Extract the (X, Y) coordinate from the center of the cell holding the provided text.  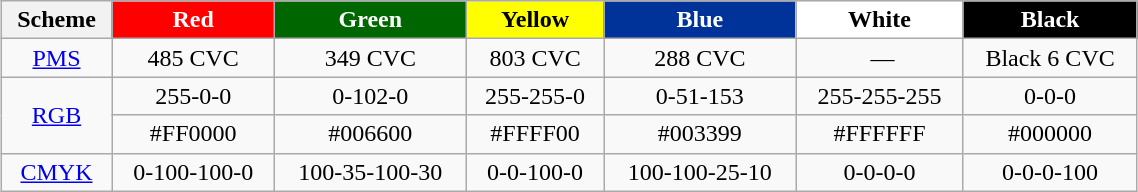
CMYK (56, 172)
#003399 (700, 134)
#FF0000 (193, 134)
Black (1050, 20)
255-255-0 (535, 96)
803 CVC (535, 58)
0-0-0-0 (880, 172)
100-35-100-30 (370, 172)
0-100-100-0 (193, 172)
— (880, 58)
#000000 (1050, 134)
255-255-255 (880, 96)
#FFFF00 (535, 134)
Scheme (56, 20)
Yellow (535, 20)
Blue (700, 20)
0-0-0-100 (1050, 172)
349 CVC (370, 58)
Red (193, 20)
#006600 (370, 134)
255-0-0 (193, 96)
Green (370, 20)
288 CVC (700, 58)
0-102-0 (370, 96)
0-0-100-0 (535, 172)
PMS (56, 58)
RGB (56, 115)
Black 6 CVC (1050, 58)
#FFFFFF (880, 134)
100-100-25-10 (700, 172)
0-0-0 (1050, 96)
0-51-153 (700, 96)
White (880, 20)
485 CVC (193, 58)
